Scan for the cell matching the given text and deliver its (X, Y) coordinate at center. 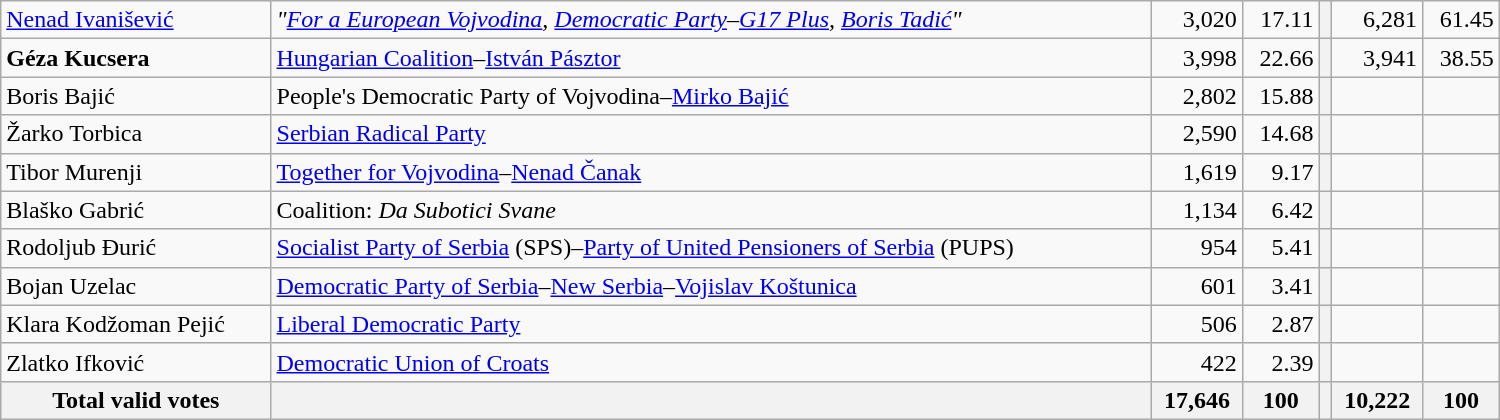
Together for Vojvodina–Nenad Čanak (712, 172)
17.11 (1280, 20)
Klara Kodžoman Pejić (136, 324)
3,020 (1198, 20)
3.41 (1280, 286)
2.87 (1280, 324)
601 (1198, 286)
3,998 (1198, 58)
Bojan Uzelac (136, 286)
2.39 (1280, 362)
Žarko Torbica (136, 134)
2,802 (1198, 96)
17,646 (1198, 400)
People's Democratic Party of Vojvodina–Mirko Bajić (712, 96)
6,281 (1378, 20)
Coalition: Da Subotici Svane (712, 210)
1,134 (1198, 210)
Total valid votes (136, 400)
1,619 (1198, 172)
Blaško Gabrić (136, 210)
Géza Kucsera (136, 58)
2,590 (1198, 134)
5.41 (1280, 248)
Nenad Ivanišević (136, 20)
9.17 (1280, 172)
38.55 (1462, 58)
Serbian Radical Party (712, 134)
Rodoljub Đurić (136, 248)
Boris Bajić (136, 96)
22.66 (1280, 58)
61.45 (1462, 20)
3,941 (1378, 58)
Tibor Murenji (136, 172)
Liberal Democratic Party (712, 324)
Democratic Party of Serbia–New Serbia–Vojislav Koštunica (712, 286)
506 (1198, 324)
10,222 (1378, 400)
15.88 (1280, 96)
"For a European Vojvodina, Democratic Party–G17 Plus, Boris Tadić" (712, 20)
Hungarian Coalition–István Pásztor (712, 58)
954 (1198, 248)
14.68 (1280, 134)
Democratic Union of Croats (712, 362)
Zlatko Ifković (136, 362)
422 (1198, 362)
Socialist Party of Serbia (SPS)–Party of United Pensioners of Serbia (PUPS) (712, 248)
6.42 (1280, 210)
